Pinpoint the cell where the given text exists, returning its (x, y) midpoint coordinate. 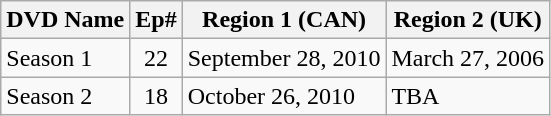
DVD Name (66, 20)
Season 2 (66, 96)
TBA (468, 96)
October 26, 2010 (284, 96)
22 (156, 58)
Season 1 (66, 58)
Region 2 (UK) (468, 20)
March 27, 2006 (468, 58)
Region 1 (CAN) (284, 20)
18 (156, 96)
Ep# (156, 20)
September 28, 2010 (284, 58)
